Search for the cell housing the specified text and yield its (X, Y) center coordinate. 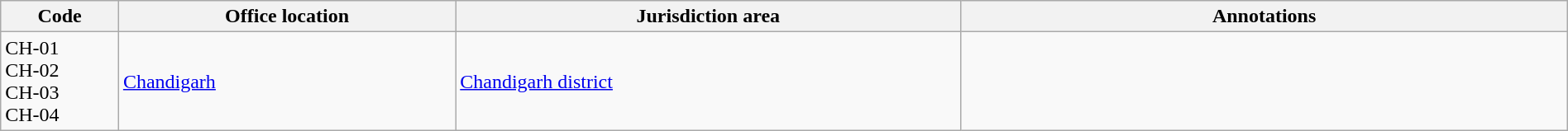
Jurisdiction area (708, 16)
CH-01 CH-02 CH-03 CH-04 (60, 81)
Office location (286, 16)
Chandigarh district (708, 81)
Chandigarh (286, 81)
Code (60, 16)
Annotations (1264, 16)
